Return the [X, Y] coordinate for the center point of the cell that contains the specified text.  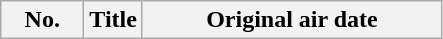
No. [42, 20]
Original air date [292, 20]
Title [114, 20]
